Search for the cell housing the specified text and yield its (x, y) center coordinate. 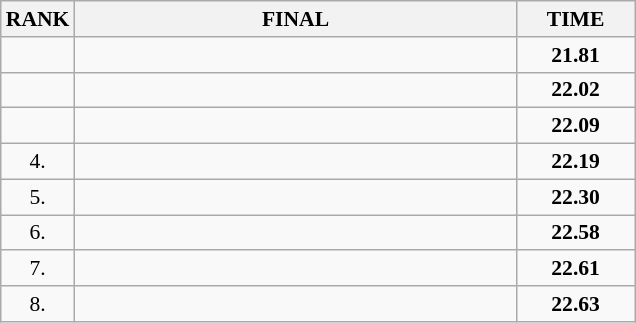
5. (38, 197)
FINAL (295, 19)
RANK (38, 19)
22.09 (576, 126)
22.19 (576, 162)
22.58 (576, 233)
4. (38, 162)
TIME (576, 19)
7. (38, 269)
22.30 (576, 197)
22.63 (576, 304)
22.02 (576, 90)
22.61 (576, 269)
21.81 (576, 55)
6. (38, 233)
8. (38, 304)
